Pinpoint the cell where the given text exists, returning its [x, y] midpoint coordinate. 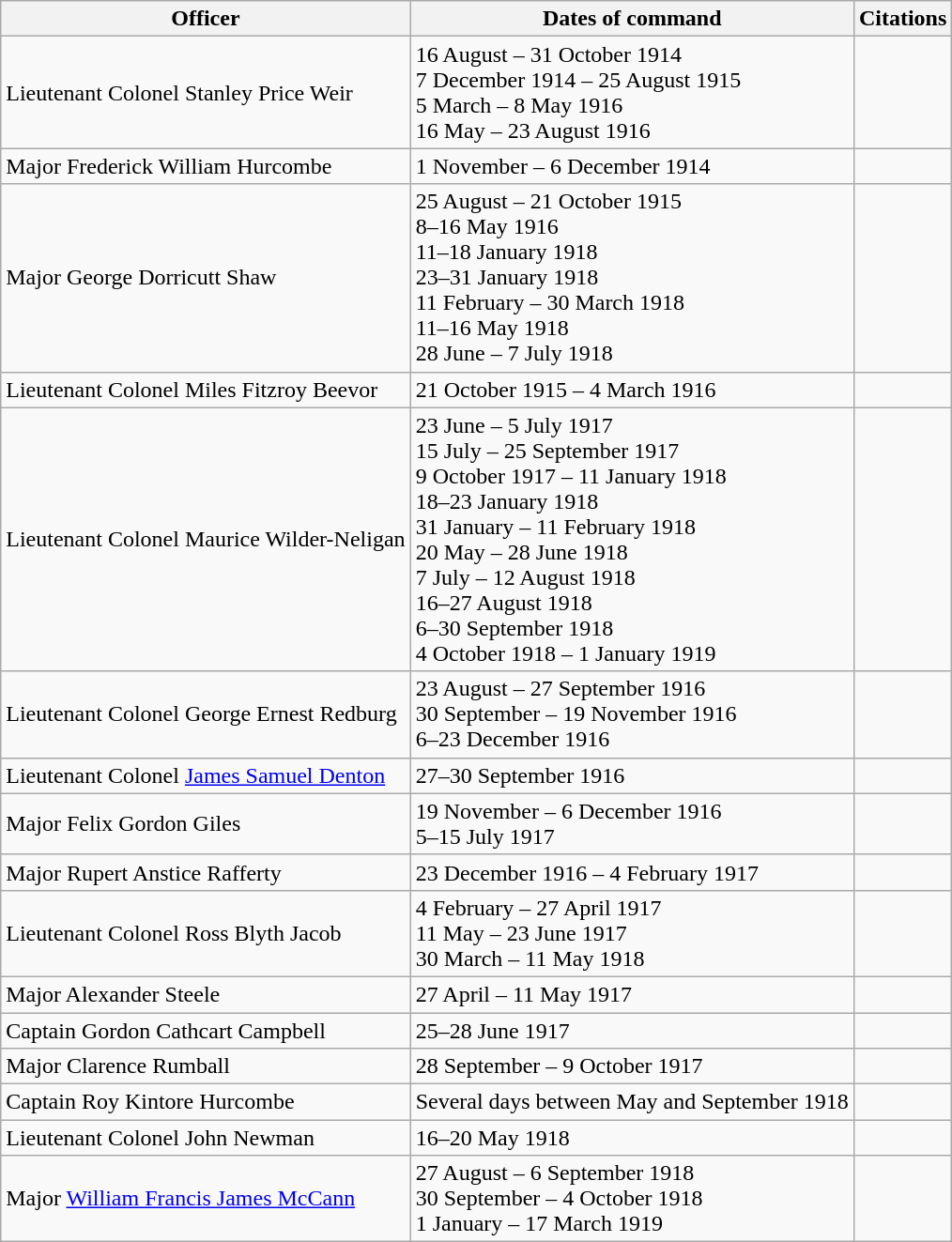
23 August – 27 September 1916 30 September – 19 November 1916 6–23 December 1916 [632, 714]
Lieutenant Colonel George Ernest Redburg [206, 714]
Citations [902, 19]
4 February – 27 April 1917 11 May – 23 June 1917 30 March – 11 May 1918 [632, 933]
21 October 1915 – 4 March 1916 [632, 390]
Major George Dorricutt Shaw [206, 278]
Lieutenant Colonel Miles Fitzroy Beevor [206, 390]
16 August – 31 October 1914 7 December 1914 – 25 August 1915 5 March – 8 May 1916 16 May – 23 August 1916 [632, 92]
Several days between May and September 1918 [632, 1102]
16–20 May 1918 [632, 1138]
Dates of command [632, 19]
Lieutenant Colonel John Newman [206, 1138]
Major Clarence Rumball [206, 1066]
Major William Francis James McCann [206, 1199]
Major Alexander Steele [206, 994]
25–28 June 1917 [632, 1030]
19 November – 6 December 1916 5–15 July 1917 [632, 824]
27–30 September 1916 [632, 775]
Captain Roy Kintore Hurcombe [206, 1102]
Captain Gordon Cathcart Campbell [206, 1030]
Officer [206, 19]
23 December 1916 – 4 February 1917 [632, 872]
Lieutenant Colonel James Samuel Denton [206, 775]
Major Frederick William Hurcombe [206, 166]
1 November – 6 December 1914 [632, 166]
27 August – 6 September 1918 30 September – 4 October 1918 1 January – 17 March 1919 [632, 1199]
Lieutenant Colonel Ross Blyth Jacob [206, 933]
Major Rupert Anstice Rafferty [206, 872]
Lieutenant Colonel Stanley Price Weir [206, 92]
28 September – 9 October 1917 [632, 1066]
Lieutenant Colonel Maurice Wilder-Neligan [206, 539]
25 August – 21 October 1915 8–16 May 1916 11–18 January 1918 23–31 January 1918 11 February – 30 March 1918 11–16 May 1918 28 June – 7 July 1918 [632, 278]
Major Felix Gordon Giles [206, 824]
27 April – 11 May 1917 [632, 994]
